Provide the [x, y] coordinate of the cell's center where the given text is located.  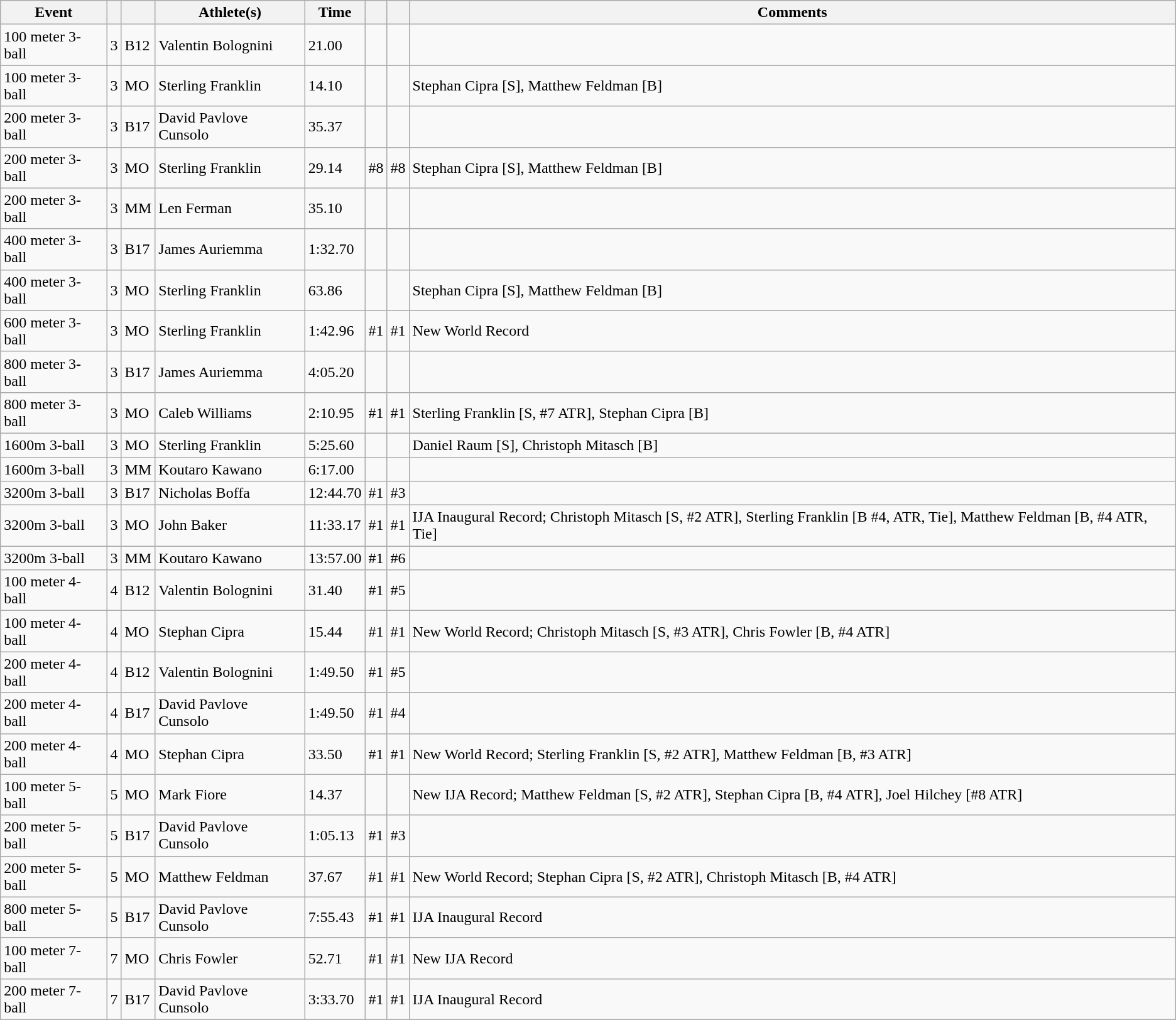
12:44.70 [335, 493]
600 meter 3-ball [54, 331]
52.71 [335, 958]
Daniel Raum [S], Christoph Mitasch [B] [792, 445]
Matthew Feldman [230, 876]
14.37 [335, 794]
37.67 [335, 876]
31.40 [335, 591]
New World Record; Stephan Cipra [S, #2 ATR], Christoph Mitasch [B, #4 ATR] [792, 876]
Athlete(s) [230, 13]
1:42.96 [335, 331]
7:55.43 [335, 918]
4:05.20 [335, 372]
Nicholas Boffa [230, 493]
1:32.70 [335, 249]
3:33.70 [335, 999]
200 meter 7-ball [54, 999]
2:10.95 [335, 412]
Len Ferman [230, 209]
100 meter 7-ball [54, 958]
13:57.00 [335, 558]
29.14 [335, 167]
1:05.13 [335, 836]
Comments [792, 13]
New IJA Record; Matthew Feldman [S, #2 ATR], Stephan Cipra [B, #4 ATR], Joel Hilchey [#8 ATR] [792, 794]
35.37 [335, 127]
35.10 [335, 209]
6:17.00 [335, 469]
New World Record; Christoph Mitasch [S, #3 ATR], Chris Fowler [B, #4 ATR] [792, 631]
33.50 [335, 754]
63.86 [335, 290]
5:25.60 [335, 445]
New World Record; Sterling Franklin [S, #2 ATR], Matthew Feldman [B, #3 ATR] [792, 754]
21.00 [335, 45]
Time [335, 13]
Chris Fowler [230, 958]
John Baker [230, 525]
#4 [398, 713]
New IJA Record [792, 958]
IJA Inaugural Record; Christoph Mitasch [S, #2 ATR], Sterling Franklin [B #4, ATR, Tie], Matthew Feldman [B, #4 ATR, Tie] [792, 525]
15.44 [335, 631]
Caleb Williams [230, 412]
100 meter 5-ball [54, 794]
Event [54, 13]
Sterling Franklin [S, #7 ATR], Stephan Cipra [B] [792, 412]
14.10 [335, 85]
Mark Fiore [230, 794]
11:33.17 [335, 525]
#6 [398, 558]
800 meter 5-ball [54, 918]
New World Record [792, 331]
